Provide the [X, Y] coordinate of the cell's center where the given text is located.  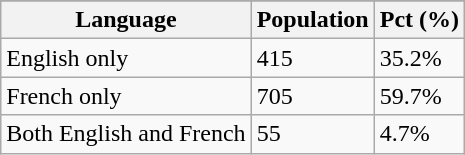
French only [126, 96]
4.7% [419, 134]
55 [312, 134]
Language [126, 20]
59.7% [419, 96]
35.2% [419, 58]
415 [312, 58]
English only [126, 58]
Both English and French [126, 134]
705 [312, 96]
Population [312, 20]
Pct (%) [419, 20]
